Return (x, y) of the center of cell containing provided text 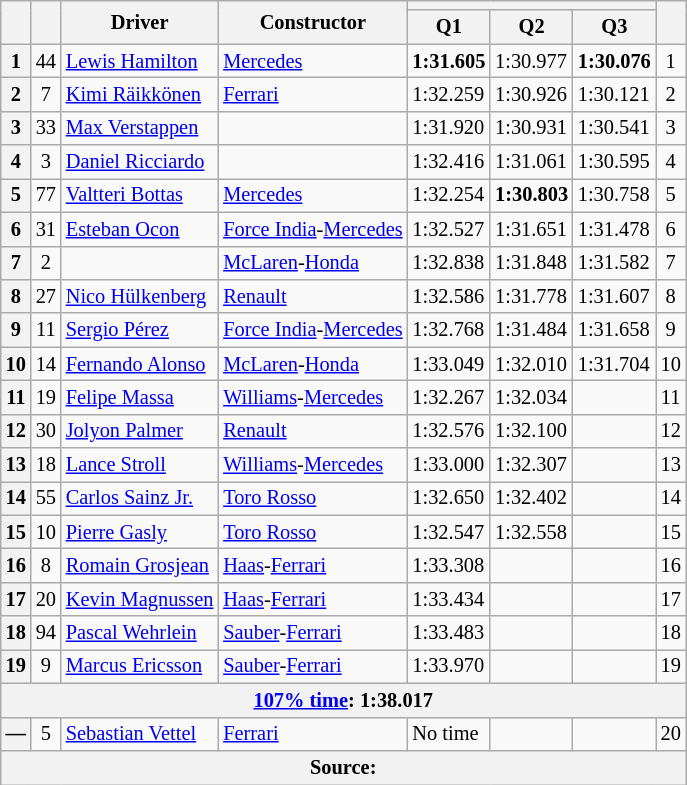
Marcus Ericsson (140, 666)
1:33.308 (448, 565)
1:32.100 (532, 431)
Pierre Gasly (140, 532)
1:31.778 (532, 296)
1:32.527 (448, 229)
Carlos Sainz Jr. (140, 498)
1:30.926 (532, 94)
Daniel Ricciardo (140, 162)
44 (46, 61)
1:33.483 (448, 633)
1:32.254 (448, 195)
1:31.920 (448, 128)
Source: (344, 767)
1:32.650 (448, 498)
Kimi Räikkönen (140, 94)
1:33.434 (448, 599)
1:32.267 (448, 397)
1:32.547 (448, 532)
1:32.576 (448, 431)
31 (46, 229)
Max Verstappen (140, 128)
1:32.307 (532, 465)
94 (46, 633)
1:30.076 (614, 61)
1:31.484 (532, 330)
— (16, 734)
Q1 (448, 27)
1:33.000 (448, 465)
1:31.658 (614, 330)
1:30.541 (614, 128)
Esteban Ocon (140, 229)
30 (46, 431)
1:30.931 (532, 128)
1:30.803 (532, 195)
Driver (140, 22)
1:31.651 (532, 229)
1:30.758 (614, 195)
Sebastian Vettel (140, 734)
Romain Grosjean (140, 565)
Nico Hülkenberg (140, 296)
1:31.061 (532, 162)
No time (448, 734)
1:31.478 (614, 229)
Felipe Massa (140, 397)
Valtteri Bottas (140, 195)
Jolyon Palmer (140, 431)
1:30.121 (614, 94)
1:32.586 (448, 296)
77 (46, 195)
27 (46, 296)
1:32.558 (532, 532)
1:31.582 (614, 263)
Q3 (614, 27)
1:32.838 (448, 263)
1:30.595 (614, 162)
55 (46, 498)
Sergio Pérez (140, 330)
1:32.768 (448, 330)
33 (46, 128)
1:32.010 (532, 364)
1:31.607 (614, 296)
Kevin Magnussen (140, 599)
1:33.970 (448, 666)
Lewis Hamilton (140, 61)
107% time: 1:38.017 (344, 700)
1:32.259 (448, 94)
Constructor (312, 22)
Q2 (532, 27)
1:32.402 (532, 498)
1:32.416 (448, 162)
1:31.704 (614, 364)
1:31.848 (532, 263)
Lance Stroll (140, 465)
1:32.034 (532, 397)
Pascal Wehrlein (140, 633)
1:30.977 (532, 61)
1:31.605 (448, 61)
Fernando Alonso (140, 364)
1:33.049 (448, 364)
